Extract the [X, Y] coordinate from the center of the cell holding the provided text.  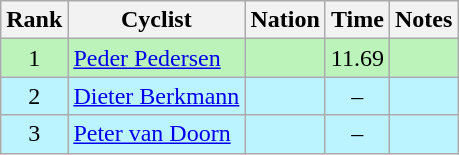
11.69 [357, 58]
Nation [285, 20]
Peter van Doorn [156, 134]
3 [34, 134]
Rank [34, 20]
Peder Pedersen [156, 58]
2 [34, 96]
Notes [423, 20]
1 [34, 58]
Time [357, 20]
Cyclist [156, 20]
Dieter Berkmann [156, 96]
